Determine the (X, Y) coordinate at the center of the cell enclosing the given text.  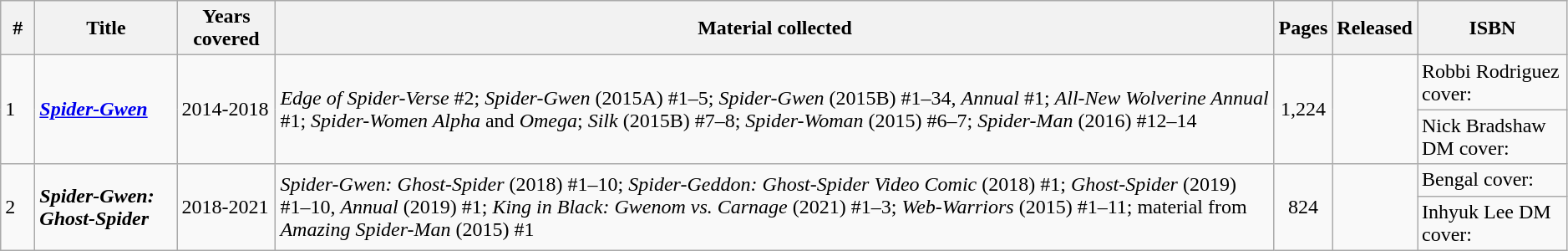
Robbi Rodriguez cover: (1492, 82)
2018-2021 (226, 207)
Spider-Gwen: Ghost-Spider (106, 207)
1 (18, 110)
Material collected (775, 28)
Spider-Gwen (106, 110)
Bengal cover: (1492, 180)
Title (106, 28)
Released (1375, 28)
1,224 (1303, 110)
Pages (1303, 28)
824 (1303, 207)
Inhyuk Lee DM cover: (1492, 223)
2014-2018 (226, 110)
# (18, 28)
Years covered (226, 28)
Nick Bradshaw DM cover: (1492, 137)
2 (18, 207)
ISBN (1492, 28)
